Identify which cell holds the provided text, then report its [X, Y] central coordinate. 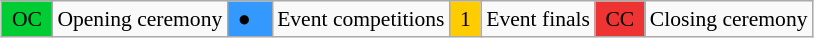
Opening ceremony [140, 19]
Event competitions [360, 19]
OC [26, 19]
Event finals [538, 19]
1 [465, 19]
Closing ceremony [729, 19]
CC [620, 19]
● [250, 19]
